Scan for the cell matching the given text and deliver its [X, Y] coordinate at center. 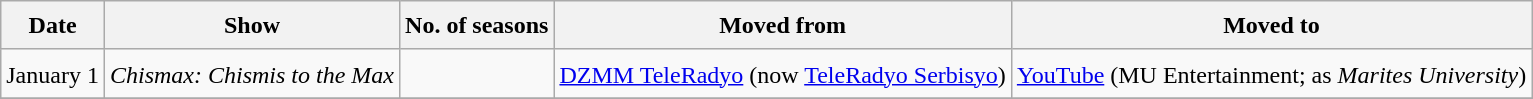
Moved from [782, 26]
Show [252, 26]
Chismax: Chismis to the Max [252, 74]
DZMM TeleRadyo (now TeleRadyo Serbisyo) [782, 74]
No. of seasons [477, 26]
YouTube (MU Entertainment; as Marites University) [1271, 74]
Moved to [1271, 26]
Date [53, 26]
January 1 [53, 74]
